Provide the (X, Y) coordinate of the cell's center where the given text is located.  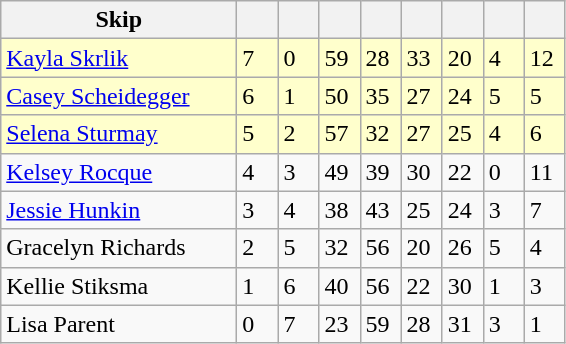
49 (340, 172)
39 (380, 172)
Kayla Skrlik (119, 58)
Kellie Stiksma (119, 286)
Casey Scheidegger (119, 96)
26 (462, 248)
11 (544, 172)
50 (340, 96)
35 (380, 96)
Jessie Hunkin (119, 210)
33 (422, 58)
38 (340, 210)
12 (544, 58)
23 (340, 324)
Kelsey Rocque (119, 172)
Selena Sturmay (119, 134)
40 (340, 286)
31 (462, 324)
Lisa Parent (119, 324)
Skip (119, 20)
57 (340, 134)
43 (380, 210)
Gracelyn Richards (119, 248)
